Detect which cell encompasses the target text, then output its (X, Y) center coordinate. 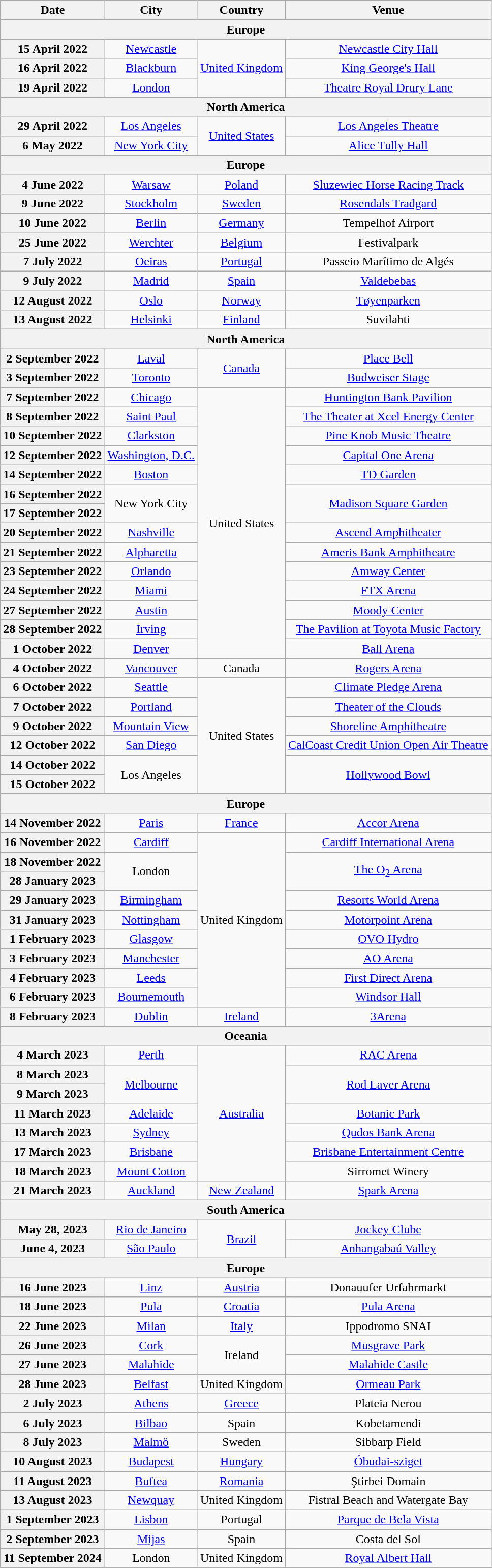
12 October 2022 (53, 745)
Manchester (151, 958)
1 September 2023 (53, 1520)
Orlando (151, 571)
Werchter (151, 243)
Botanic Park (388, 1113)
Rio de Janeiro (151, 1229)
Washington, D.C. (151, 455)
13 August 2023 (53, 1500)
Athens (151, 1403)
Melbourne (151, 1084)
Lisbon (151, 1520)
Blackburn (151, 68)
Mount Cotton (151, 1171)
Portland (151, 707)
Amway Center (388, 571)
Clarkston (151, 436)
Buftea (151, 1481)
Seattle (151, 687)
Helsinki (151, 320)
Cardiff (151, 842)
Country (241, 10)
8 February 2023 (53, 1016)
2 September 2022 (53, 358)
Malahide (151, 1365)
Theater of the Clouds (388, 707)
15 October 2022 (53, 784)
Ascend Amphitheater (388, 532)
28 June 2023 (53, 1384)
Theatre Royal Drury Lane (388, 87)
4 March 2023 (53, 1055)
Royal Albert Hall (388, 1558)
Ormeau Park (388, 1384)
Norway (241, 300)
13 March 2023 (53, 1132)
Suvilahti (388, 320)
9 June 2022 (53, 203)
Jockey Clube (388, 1229)
June 4, 2023 (53, 1249)
Pula Arena (388, 1307)
Resorts World Arena (388, 900)
France (241, 823)
Glasgow (151, 939)
Australia (241, 1113)
Paris (151, 823)
Ball Arena (388, 649)
The Pavilion at Toyota Music Factory (388, 629)
9 July 2022 (53, 281)
27 September 2022 (53, 610)
Parque de Bela Vista (388, 1520)
Pine Knob Music Theatre (388, 436)
Malahide Castle (388, 1365)
19 April 2022 (53, 87)
Fistral Beach and Watergate Bay (388, 1500)
10 June 2022 (53, 223)
Shoreline Amphitheatre (388, 726)
6 July 2023 (53, 1423)
Plateia Nerou (388, 1403)
Capital One Arena (388, 455)
21 March 2023 (53, 1191)
18 March 2023 (53, 1171)
Climate Pledge Arena (388, 687)
Irving (151, 629)
Motorpoint Arena (388, 920)
Cork (151, 1345)
11 September 2024 (53, 1558)
Hungary (241, 1461)
26 June 2023 (53, 1345)
28 September 2022 (53, 629)
4 June 2022 (53, 184)
Los Angeles Theatre (388, 126)
16 November 2022 (53, 842)
Hollywood Bowl (388, 774)
17 March 2023 (53, 1152)
Tøyenparken (388, 300)
Alice Tully Hall (388, 145)
Nashville (151, 532)
Greece (241, 1403)
11 August 2023 (53, 1481)
18 June 2023 (53, 1307)
21 September 2022 (53, 552)
17 September 2022 (53, 513)
4 October 2022 (53, 668)
12 September 2022 (53, 455)
Venue (388, 10)
Warsaw (151, 184)
24 September 2022 (53, 591)
Romania (241, 1481)
Linz (151, 1287)
Germany (241, 223)
Croatia (241, 1307)
Accor Arena (388, 823)
Sirromet Winery (388, 1171)
16 June 2023 (53, 1287)
Saint Paul (151, 416)
Bilbao (151, 1423)
14 November 2022 (53, 823)
Newcastle (151, 49)
Stockholm (151, 203)
Cardiff International Arena (388, 842)
Mountain View (151, 726)
Austria (241, 1287)
New Zealand (241, 1191)
Costa del Sol (388, 1539)
Sydney (151, 1132)
2 September 2023 (53, 1539)
29 January 2023 (53, 900)
10 August 2023 (53, 1461)
Milan (151, 1326)
Kobetamendi (388, 1423)
Leeds (151, 978)
Miami (151, 591)
Brazil (241, 1239)
The O2 Arena (388, 871)
Passeio Marítimo de Algés (388, 262)
Ippodromo SNAI (388, 1326)
23 September 2022 (53, 571)
Qudos Bank Arena (388, 1132)
4 February 2023 (53, 978)
Sibbarp Field (388, 1442)
Date (53, 10)
Huntington Bank Pavilion (388, 397)
14 September 2022 (53, 474)
AO Arena (388, 958)
TD Garden (388, 474)
Newcastle City Hall (388, 49)
Sluzewiec Horse Racing Track (388, 184)
3 September 2022 (53, 378)
18 November 2022 (53, 862)
São Paulo (151, 1249)
Poland (241, 184)
6 May 2022 (53, 145)
Laval (151, 358)
Budweiser Stage (388, 378)
FTX Arena (388, 591)
1 February 2023 (53, 939)
Denver (151, 649)
3 February 2023 (53, 958)
14 October 2022 (53, 765)
Festivalpark (388, 243)
Óbudai-sziget (388, 1461)
Windsor Hall (388, 997)
8 July 2023 (53, 1442)
11 March 2023 (53, 1113)
9 October 2022 (53, 726)
Perth (151, 1055)
8 September 2022 (53, 416)
Tempelhof Airport (388, 223)
Nottingham (151, 920)
Toronto (151, 378)
Vancouver (151, 668)
Musgrave Park (388, 1345)
Bournemouth (151, 997)
The Theater at Xcel Energy Center (388, 416)
Auckland (151, 1191)
Birmingham (151, 900)
King George's Hall (388, 68)
Chicago (151, 397)
8 March 2023 (53, 1074)
Moody Center (388, 610)
Spark Arena (388, 1191)
Italy (241, 1326)
Oceania (246, 1036)
3Arena (388, 1016)
Place Bell (388, 358)
Ameris Bank Amphitheatre (388, 552)
7 July 2022 (53, 262)
12 August 2022 (53, 300)
13 August 2022 (53, 320)
Rosendals Tradgard (388, 203)
Finland (241, 320)
City (151, 10)
7 October 2022 (53, 707)
San Diego (151, 745)
6 February 2023 (53, 997)
Berlin (151, 223)
Rod Laver Arena (388, 1084)
22 June 2023 (53, 1326)
6 October 2022 (53, 687)
Dublin (151, 1016)
Brisbane (151, 1152)
Rogers Arena (388, 668)
Pula (151, 1307)
Belgium (241, 243)
South America (246, 1210)
Newquay (151, 1500)
Ştirbei Domain (388, 1481)
29 April 2022 (53, 126)
27 June 2023 (53, 1365)
20 September 2022 (53, 532)
Austin (151, 610)
Mijas (151, 1539)
28 January 2023 (53, 881)
16 September 2022 (53, 494)
2 July 2023 (53, 1403)
25 June 2022 (53, 243)
10 September 2022 (53, 436)
Anhangabaú Valley (388, 1249)
Donauufer Urfahrmarkt (388, 1287)
7 September 2022 (53, 397)
Malmö (151, 1442)
Alpharetta (151, 552)
Oeiras (151, 262)
Boston (151, 474)
15 April 2022 (53, 49)
OVO Hydro (388, 939)
May 28, 2023 (53, 1229)
Valdebebas (388, 281)
Belfast (151, 1384)
Oslo (151, 300)
Madrid (151, 281)
Budapest (151, 1461)
31 January 2023 (53, 920)
9 March 2023 (53, 1094)
1 October 2022 (53, 649)
16 April 2022 (53, 68)
Madison Square Garden (388, 503)
RAC Arena (388, 1055)
CalCoast Credit Union Open Air Theatre (388, 745)
First Direct Arena (388, 978)
Brisbane Entertainment Centre (388, 1152)
Adelaide (151, 1113)
